Extract the (X, Y) coordinate from the center of the cell holding the provided text.  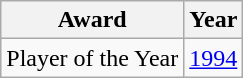
1994 (214, 58)
Player of the Year (92, 58)
Year (214, 20)
Award (92, 20)
